Extract the (X, Y) coordinate from the center of the cell holding the provided text.  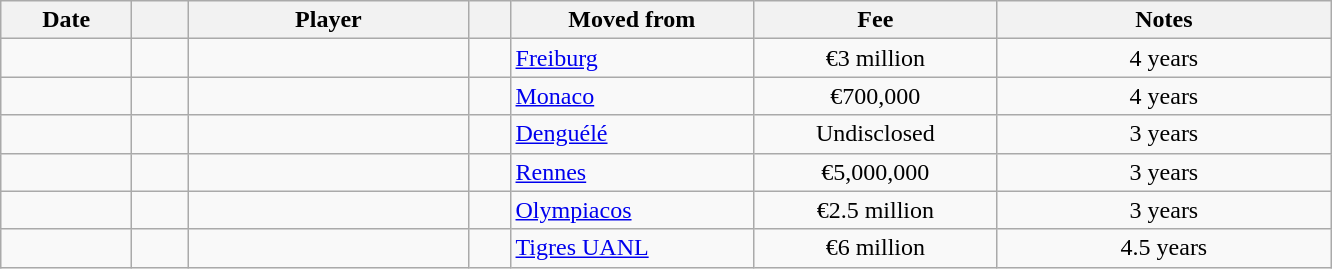
Freiburg (632, 58)
€5,000,000 (876, 172)
Tigres UANL (632, 248)
Denguélé (632, 134)
€6 million (876, 248)
€3 million (876, 58)
4.5 years (1164, 248)
Notes (1164, 20)
Undisclosed (876, 134)
Monaco (632, 96)
€700,000 (876, 96)
Fee (876, 20)
Olympiacos (632, 210)
Moved from (632, 20)
Date (66, 20)
Player (328, 20)
€2.5 million (876, 210)
Rennes (632, 172)
